Return (x, y) of the center of cell containing provided text 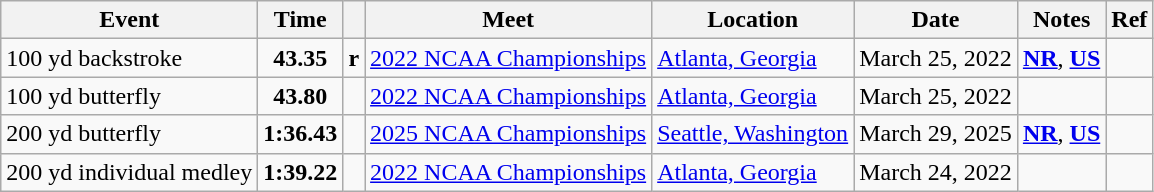
100 yd butterfly (130, 96)
43.35 (300, 58)
Meet (508, 20)
Time (300, 20)
1:36.43 (300, 134)
43.80 (300, 96)
200 yd individual medley (130, 172)
2025 NCAA Championships (508, 134)
Ref (1130, 20)
1:39.22 (300, 172)
March 24, 2022 (936, 172)
r (354, 58)
Event (130, 20)
Date (936, 20)
Seattle, Washington (753, 134)
Notes (1061, 20)
200 yd butterfly (130, 134)
100 yd backstroke (130, 58)
March 29, 2025 (936, 134)
Location (753, 20)
